Determine the [X, Y] coordinate at the center of the cell enclosing the given text.  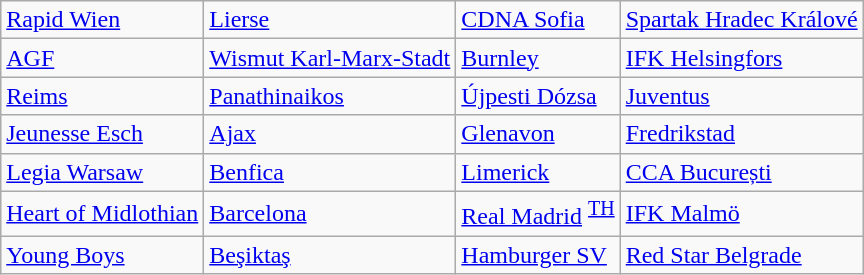
Fredrikstad [742, 134]
Burnley [538, 58]
Heart of Midlothian [102, 214]
Jeunesse Esch [102, 134]
Reims [102, 96]
Legia Warsaw [102, 172]
Juventus [742, 96]
AGF [102, 58]
Wismut Karl-Marx-Stadt [330, 58]
Limerick [538, 172]
Rapid Wien [102, 20]
Hamburger SV [538, 255]
Lierse [330, 20]
Panathinaikos [330, 96]
Young Boys [102, 255]
CCA București [742, 172]
Red Star Belgrade [742, 255]
CDNA Sofia [538, 20]
IFK Helsingfors [742, 58]
Glenavon [538, 134]
Real Madrid TH [538, 214]
Benfica [330, 172]
Ajax [330, 134]
Barcelona [330, 214]
Újpesti Dózsa [538, 96]
Spartak Hradec Králové [742, 20]
Beşiktaş [330, 255]
IFK Malmö [742, 214]
